Return the (x, y) coordinate for the center point of the cell that contains the specified text.  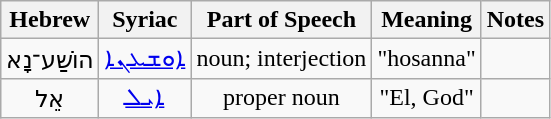
Part of Speech (282, 20)
noun; interjection (282, 59)
Meaning (426, 20)
Syriac (145, 20)
proper noun (282, 98)
"hosanna" (426, 59)
"El, God" (426, 98)
ܐܝܠ (145, 98)
Notes (515, 20)
Hebrew (50, 20)
אֵל (50, 98)
ܐܘܫܥܢܐ (145, 59)
הוֹשַׁע־נָא (50, 59)
